Return [X, Y] of the center of cell containing provided text 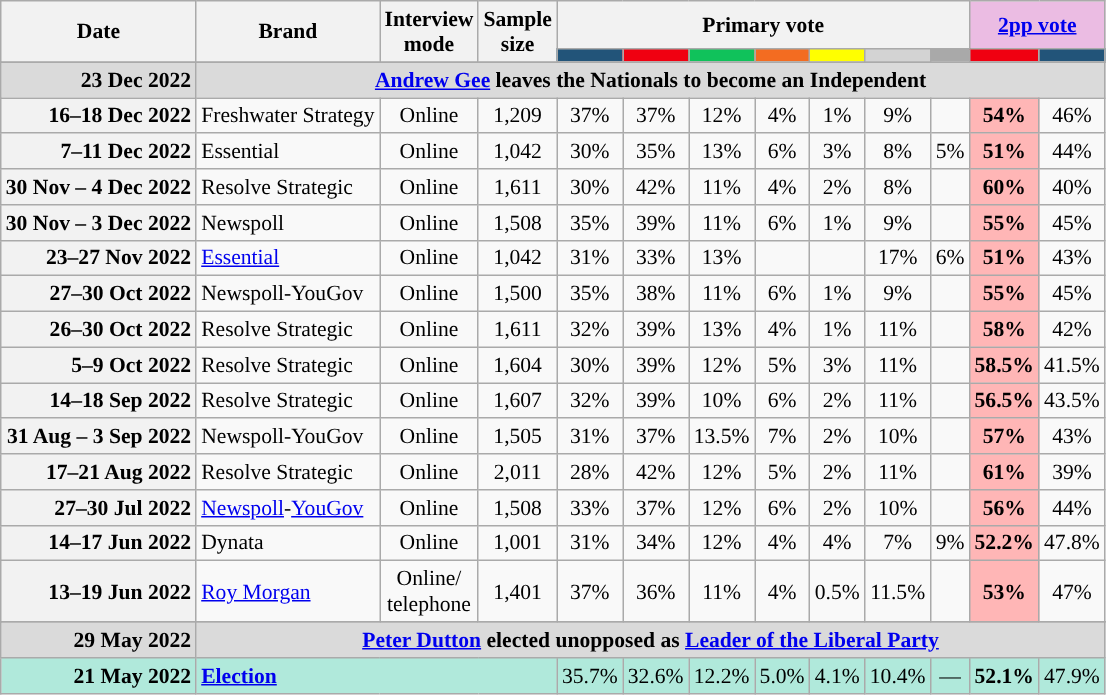
21 May 2022 [98, 676]
Samplesize [517, 32]
Interviewmode [430, 32]
14–18 Sep 2022 [98, 401]
Peter Dutton elected unopposed as Leader of the Liberal Party [650, 640]
34% [656, 543]
23 Dec 2022 [98, 80]
60% [1004, 187]
10.4% [898, 676]
17% [898, 258]
11.5% [898, 592]
57% [1004, 437]
52.1% [1004, 676]
27–30 Jul 2022 [98, 508]
58% [1004, 330]
Andrew Gee leaves the Nationals to become an Independent [650, 80]
26–30 Oct 2022 [98, 330]
38% [656, 294]
1,401 [517, 592]
31 Aug – 3 Sep 2022 [98, 437]
54% [1004, 116]
— [950, 676]
2pp vote [1038, 25]
32.6% [656, 676]
53% [1004, 592]
0.5% [838, 592]
61% [1004, 472]
47.9% [1072, 676]
Date [98, 32]
5–9 Oct 2022 [98, 365]
1,607 [517, 401]
Newspoll [288, 223]
47.8% [1072, 543]
1,001 [517, 543]
35.7% [590, 676]
1,604 [517, 365]
1,500 [517, 294]
14–17 Jun 2022 [98, 543]
30 Nov – 3 Dec 2022 [98, 223]
Online/telephone [430, 592]
7–11 Dec 2022 [98, 152]
17–21 Aug 2022 [98, 472]
16–18 Dec 2022 [98, 116]
56% [1004, 508]
13–19 Jun 2022 [98, 592]
28% [590, 472]
Election [376, 676]
5.0% [782, 676]
4.1% [838, 676]
1,505 [517, 437]
29 May 2022 [98, 640]
47% [1072, 592]
46% [1072, 116]
52.2% [1004, 543]
36% [656, 592]
23–27 Nov 2022 [98, 258]
40% [1072, 187]
30 Nov – 4 Dec 2022 [98, 187]
41.5% [1072, 365]
2,011 [517, 472]
1,209 [517, 116]
43.5% [1072, 401]
56.5% [1004, 401]
Dynata [288, 543]
Freshwater Strategy [288, 116]
Primary vote [764, 25]
27–30 Oct 2022 [98, 294]
58.5% [1004, 365]
13.5% [722, 437]
Roy Morgan [288, 592]
Brand [288, 32]
12.2% [722, 676]
